Provide the [X, Y] coordinate of the cell's center where the given text is located.  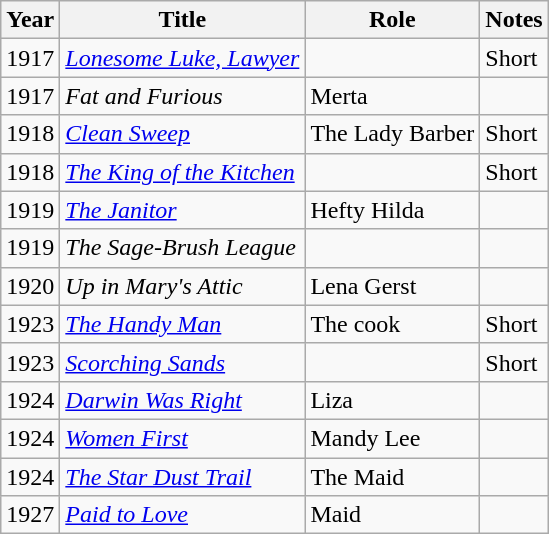
Notes [514, 20]
The Sage-Brush League [182, 248]
The King of the Kitchen [182, 172]
Women First [182, 438]
Liza [392, 400]
The Handy Man [182, 324]
The Maid [392, 477]
Clean Sweep [182, 134]
1927 [30, 515]
The Star Dust Trail [182, 477]
Lena Gerst [392, 286]
The Lady Barber [392, 134]
The cook [392, 324]
Year [30, 20]
Scorching Sands [182, 362]
Mandy Lee [392, 438]
Darwin Was Right [182, 400]
1920 [30, 286]
Lonesome Luke, Lawyer [182, 58]
Maid [392, 515]
Role [392, 20]
Fat and Furious [182, 96]
Title [182, 20]
Hefty Hilda [392, 210]
Merta [392, 96]
The Janitor [182, 210]
Paid to Love [182, 515]
Up in Mary's Attic [182, 286]
